Capture the cell that displays the provided text and extract its (x, y) central coordinate. 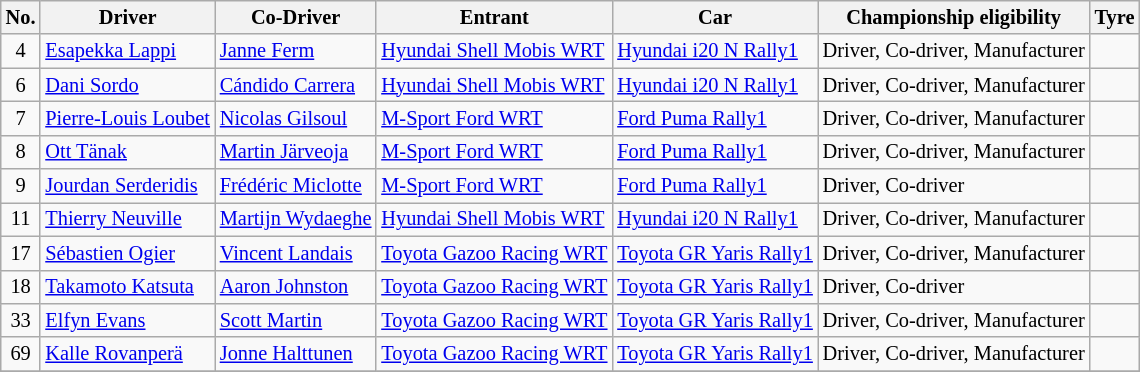
18 (21, 287)
Co-Driver (296, 17)
Dani Sordo (127, 85)
Championship eligibility (954, 17)
Elfyn Evans (127, 320)
Jourdan Serderidis (127, 186)
Tyre (1115, 17)
Esapekka Lappi (127, 51)
8 (21, 152)
Scott Martin (296, 320)
Janne Ferm (296, 51)
17 (21, 253)
Vincent Landais (296, 253)
7 (21, 118)
9 (21, 186)
Car (714, 17)
33 (21, 320)
11 (21, 219)
Jonne Halttunen (296, 354)
Driver (127, 17)
Takamoto Katsuta (127, 287)
Aaron Johnston (296, 287)
Kalle Rovanperä (127, 354)
Pierre-Louis Loubet (127, 118)
Sébastien Ogier (127, 253)
No. (21, 17)
Nicolas Gilsoul (296, 118)
Thierry Neuville (127, 219)
69 (21, 354)
Martijn Wydaeghe (296, 219)
Ott Tänak (127, 152)
6 (21, 85)
Cándido Carrera (296, 85)
Entrant (494, 17)
4 (21, 51)
Martin Järveoja (296, 152)
Frédéric Miclotte (296, 186)
